Identify which cell holds the provided text, then report its (X, Y) central coordinate. 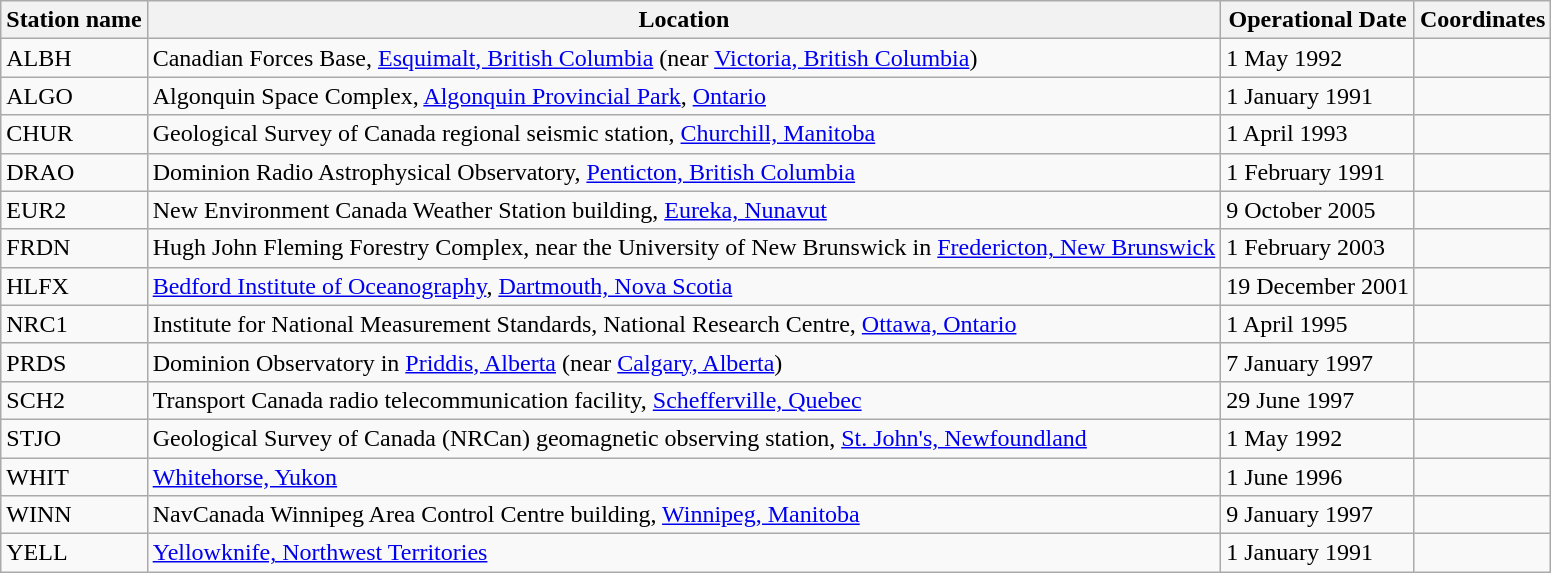
Yellowknife, Northwest Territories (684, 553)
Operational Date (1318, 20)
DRAO (74, 172)
29 June 1997 (1318, 400)
Station name (74, 20)
Bedford Institute of Oceanography, Dartmouth, Nova Scotia (684, 286)
ALBH (74, 58)
1 April 1993 (1318, 134)
Dominion Radio Astrophysical Observatory, Penticton, British Columbia (684, 172)
ALGO (74, 96)
Coordinates (1482, 20)
1 April 1995 (1318, 324)
SCH2 (74, 400)
STJO (74, 438)
Location (684, 20)
9 January 1997 (1318, 515)
Canadian Forces Base, Esquimalt, British Columbia (near Victoria, British Columbia) (684, 58)
19 December 2001 (1318, 286)
WHIT (74, 477)
Algonquin Space Complex, Algonquin Provincial Park, Ontario (684, 96)
Geological Survey of Canada (NRCan) geomagnetic observing station, St. John's, Newfoundland (684, 438)
1 February 2003 (1318, 248)
Hugh John Fleming Forestry Complex, near the University of New Brunswick in Fredericton, New Brunswick (684, 248)
NavCanada Winnipeg Area Control Centre building, Winnipeg, Manitoba (684, 515)
7 January 1997 (1318, 362)
1 February 1991 (1318, 172)
Geological Survey of Canada regional seismic station, Churchill, Manitoba (684, 134)
Dominion Observatory in Priddis, Alberta (near Calgary, Alberta) (684, 362)
New Environment Canada Weather Station building, Eureka, Nunavut (684, 210)
FRDN (74, 248)
1 June 1996 (1318, 477)
NRC1 (74, 324)
9 October 2005 (1318, 210)
Whitehorse, Yukon (684, 477)
EUR2 (74, 210)
HLFX (74, 286)
YELL (74, 553)
Transport Canada radio telecommunication facility, Schefferville, Quebec (684, 400)
CHUR (74, 134)
PRDS (74, 362)
WINN (74, 515)
Institute for National Measurement Standards, National Research Centre, Ottawa, Ontario (684, 324)
